Capture the cell that displays the provided text and extract its [x, y] central coordinate. 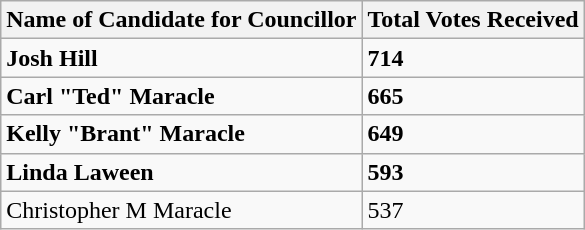
665 [473, 96]
Josh Hill [182, 58]
Linda Laween [182, 172]
Carl "Ted" Maracle [182, 96]
Kelly "Brant" Maracle [182, 134]
Christopher M Maracle [182, 210]
593 [473, 172]
537 [473, 210]
Name of Candidate for Councillor [182, 20]
649 [473, 134]
714 [473, 58]
Total Votes Received [473, 20]
